Locate the cell with the specified text and output its (x, y) center coordinate. 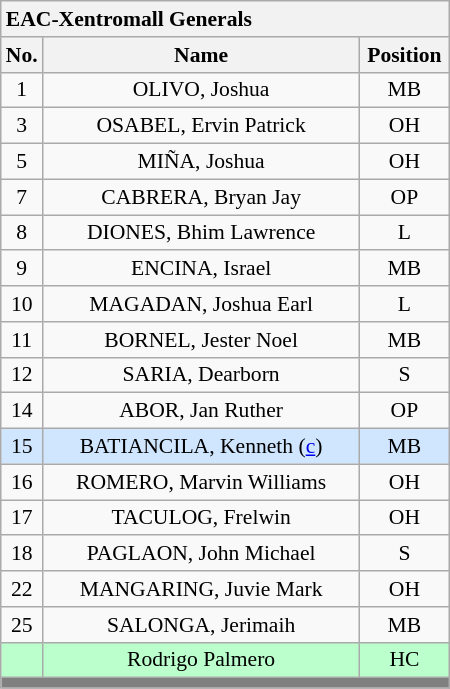
ROMERO, Marvin Williams (202, 482)
10 (22, 304)
TACULOG, Frelwin (202, 518)
DIONES, Bhim Lawrence (202, 233)
Position (405, 55)
15 (22, 447)
Name (202, 55)
EAC-Xentromall Generals (225, 19)
Rodrigo Palmero (202, 660)
No. (22, 55)
8 (22, 233)
MIÑA, Joshua (202, 162)
ENCINA, Israel (202, 269)
11 (22, 340)
BATIANCILA, Kenneth (c) (202, 447)
3 (22, 126)
1 (22, 90)
22 (22, 589)
SARIA, Dearborn (202, 375)
9 (22, 269)
MAGADAN, Joshua Earl (202, 304)
MANGARING, Juvie Mark (202, 589)
OLIVO, Joshua (202, 90)
7 (22, 197)
17 (22, 518)
HC (405, 660)
SALONGA, Jerimaih (202, 625)
CABRERA, Bryan Jay (202, 197)
12 (22, 375)
16 (22, 482)
18 (22, 554)
OSABEL, Ervin Patrick (202, 126)
14 (22, 411)
5 (22, 162)
BORNEL, Jester Noel (202, 340)
PAGLAON, John Michael (202, 554)
ABOR, Jan Ruther (202, 411)
25 (22, 625)
